Return the (X, Y) coordinate for the center point of the cell that contains the specified text.  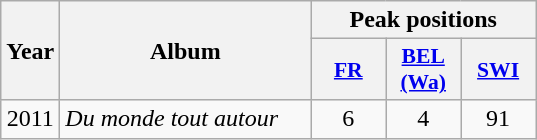
6 (348, 119)
Du monde tout autour (186, 119)
SWI (498, 70)
91 (498, 119)
Peak positions (424, 20)
4 (424, 119)
2011 (30, 119)
FR (348, 70)
BEL (Wa) (424, 70)
Year (30, 50)
Album (186, 50)
